Detect which cell encompasses the target text, then output its (x, y) center coordinate. 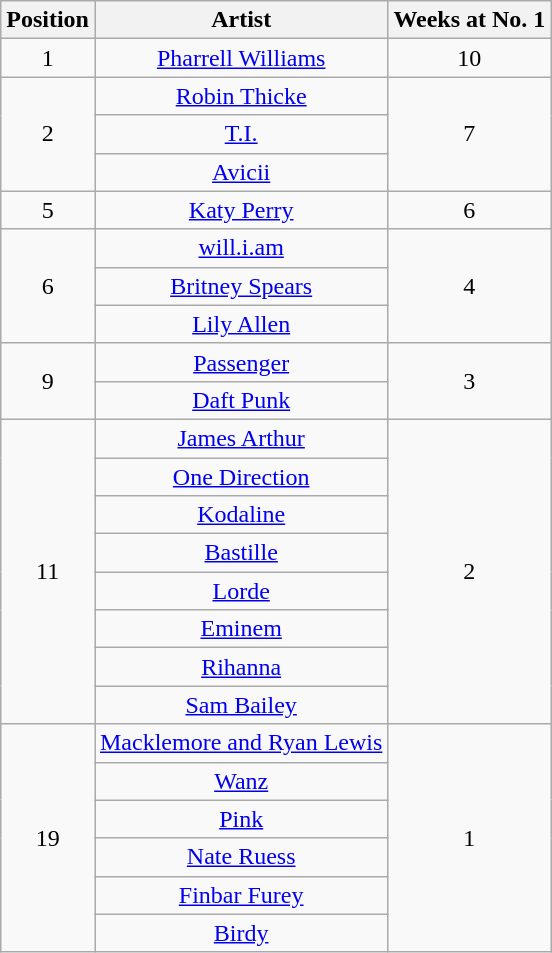
10 (470, 58)
Pink (240, 819)
Finbar Furey (240, 895)
T.I. (240, 134)
Macklemore and Ryan Lewis (240, 743)
Artist (240, 20)
Avicii (240, 172)
One Direction (240, 477)
Rihanna (240, 667)
will.i.am (240, 248)
11 (48, 571)
James Arthur (240, 438)
Nate Ruess (240, 857)
Position (48, 20)
9 (48, 381)
Eminem (240, 629)
Kodaline (240, 515)
Daft Punk (240, 400)
19 (48, 838)
Bastille (240, 553)
Robin Thicke (240, 96)
Lorde (240, 591)
7 (470, 134)
Katy Perry (240, 210)
4 (470, 286)
Birdy (240, 933)
5 (48, 210)
Pharrell Williams (240, 58)
Weeks at No. 1 (470, 20)
Lily Allen (240, 324)
Wanz (240, 781)
Sam Bailey (240, 705)
Passenger (240, 362)
Britney Spears (240, 286)
3 (470, 381)
